Return the (X, Y) coordinate for the center point of the cell that contains the specified text.  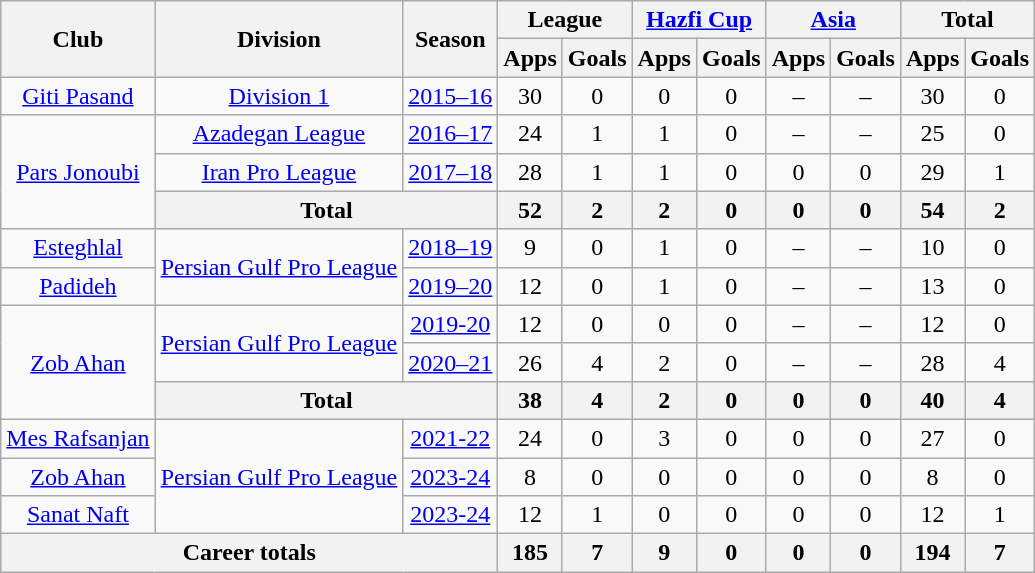
3 (664, 438)
Esteghlal (78, 248)
Division 1 (279, 96)
2019–20 (450, 286)
Asia (833, 20)
10 (932, 248)
29 (932, 172)
54 (932, 210)
Mes Rafsanjan (78, 438)
194 (932, 553)
Hazfi Cup (699, 20)
Season (450, 39)
2015–16 (450, 96)
25 (932, 134)
13 (932, 286)
27 (932, 438)
38 (530, 400)
Giti Pasand (78, 96)
Padideh (78, 286)
Career totals (250, 553)
40 (932, 400)
185 (530, 553)
Azadegan League (279, 134)
52 (530, 210)
2020–21 (450, 362)
Club (78, 39)
Pars Jonoubi (78, 172)
26 (530, 362)
2018–19 (450, 248)
Iran Pro League (279, 172)
2016–17 (450, 134)
2021-22 (450, 438)
Division (279, 39)
2019-20 (450, 324)
2017–18 (450, 172)
League (565, 20)
Sanat Naft (78, 515)
